Return the [X, Y] coordinate for the center point of the cell that contains the specified text.  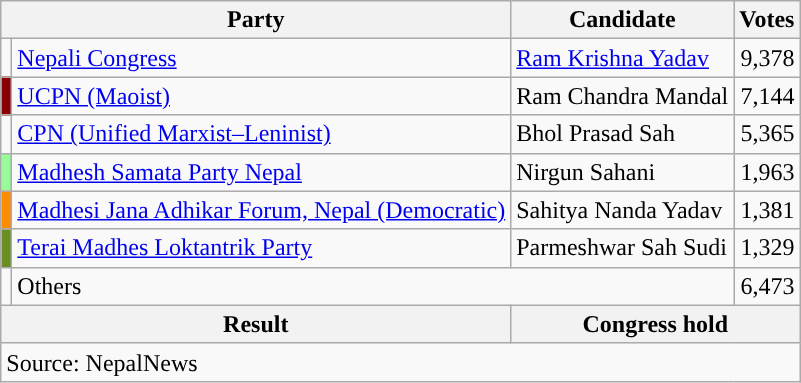
Madhesi Jana Adhikar Forum, Nepal (Democratic) [262, 210]
Ram Chandra Mandal [622, 96]
UCPN (Maoist) [262, 96]
Votes [767, 20]
Others [373, 286]
Parmeshwar Sah Sudi [622, 248]
1,381 [767, 210]
Bhol Prasad Sah [622, 134]
1,963 [767, 172]
Source: NepalNews [400, 362]
Madhesh Samata Party Nepal [262, 172]
Party [256, 20]
Terai Madhes Loktantrik Party [262, 248]
6,473 [767, 286]
Result [256, 324]
Nirgun Sahani [622, 172]
Ram Krishna Yadav [622, 58]
Candidate [622, 20]
9,378 [767, 58]
5,365 [767, 134]
CPN (Unified Marxist–Leninist) [262, 134]
Sahitya Nanda Yadav [622, 210]
1,329 [767, 248]
Congress hold [656, 324]
7,144 [767, 96]
Nepali Congress [262, 58]
